Provide the (X, Y) coordinate of the cell's center where the given text is located.  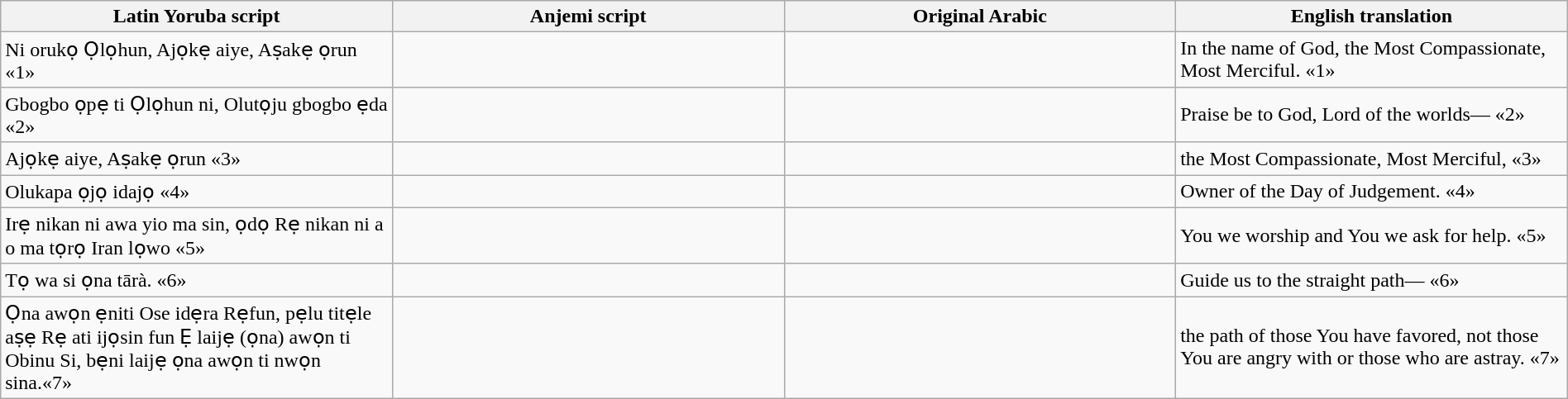
Latin Yoruba script (197, 17)
Ajọkẹ aiye, Aṣakẹ ọrun «3» (197, 159)
Ọna awọn ẹniti Ose idẹra Rẹfun, pẹlu titẹle aṣẹ Rẹ ati ijọsin fun Ẹ laijẹ (ọna) awọn ti Obinu Si, bẹni laijẹ ọna awọn ti nwọn sina.«7» (197, 348)
the path of those You have favored, not those You are angry with or those who are astray. «7» (1372, 348)
Praise be to God, Lord of the worlds— «2» (1372, 114)
Olukapa ọjọ idajọ «4» (197, 192)
Guide us to the straight path— «6» (1372, 280)
English translation (1372, 17)
Anjemi script (588, 17)
the Most Compassionate, Most Merciful, «3» (1372, 159)
Original Arabic (980, 17)
Tọ wa si ọna tārà. «6» (197, 280)
Owner of the Day of Judgement. «4» (1372, 192)
Irẹ nikan ni awa yio ma sin, ọdọ Rẹ nikan ni a o ma tọrọ Iran lọwo «5» (197, 235)
Gbogbo ọpẹ ti Ọlọhun ni, Olutọju gbogbo ẹda «2» (197, 114)
You we worship and You we ask for help. «5» (1372, 235)
In the name of God, the Most Compassionate, Most Merciful. «1» (1372, 59)
Ni orukọ Ọlọhun, Ajọkẹ aiye, Aṣakẹ ọrun «1» (197, 59)
